Return the [x, y] coordinate for the center point of the cell that contains the specified text.  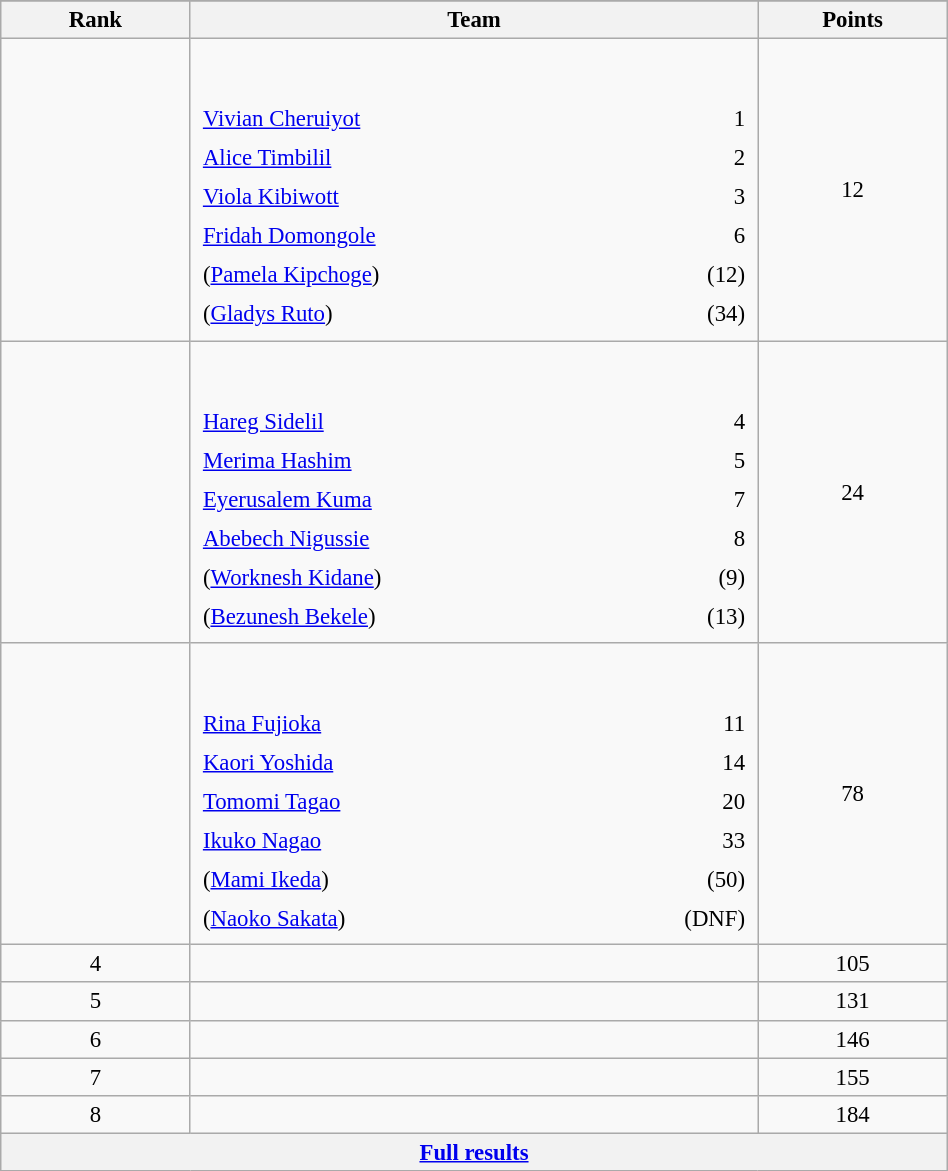
(Naoko Sakata) [386, 919]
Rina Fujioka [386, 723]
(Gladys Ruto) [416, 314]
(50) [664, 880]
Vivian Cheruiyot 1 Alice Timbilil 2 Viola Kibiwott 3 Fridah Domongole 6 (Pamela Kipchoge) (12) (Gladys Ruto) (34) [474, 190]
78 [852, 794]
33 [664, 840]
(13) [695, 616]
Vivian Cheruiyot [416, 119]
155 [852, 1077]
3 [694, 197]
14 [664, 762]
146 [852, 1039]
131 [852, 1002]
Hareg Sidelil [417, 421]
(Mami Ikeda) [386, 880]
Hareg Sidelil 4 Merima Hashim 5 Eyerusalem Kuma 7 Abebech Nigussie 8 (Worknesh Kidane) (9) (Bezunesh Bekele) (13) [474, 492]
(DNF) [664, 919]
(9) [695, 577]
Rina Fujioka 11 Kaori Yoshida 14 Tomomi Tagao 20 Ikuko Nagao 33 (Mami Ikeda) (50) (Naoko Sakata) (DNF) [474, 794]
(Bezunesh Bekele) [417, 616]
Alice Timbilil [416, 158]
(34) [694, 314]
Kaori Yoshida [386, 762]
Fridah Domongole [416, 236]
Points [852, 20]
20 [664, 801]
Rank [96, 20]
(Pamela Kipchoge) [416, 275]
Viola Kibiwott [416, 197]
11 [664, 723]
Full results [474, 1152]
Tomomi Tagao [386, 801]
105 [852, 964]
2 [694, 158]
Eyerusalem Kuma [417, 499]
1 [694, 119]
184 [852, 1114]
12 [852, 190]
(Worknesh Kidane) [417, 577]
Abebech Nigussie [417, 538]
24 [852, 492]
(12) [694, 275]
Team [474, 20]
Ikuko Nagao [386, 840]
Merima Hashim [417, 460]
